Identify which cell holds the provided text, then report its (x, y) central coordinate. 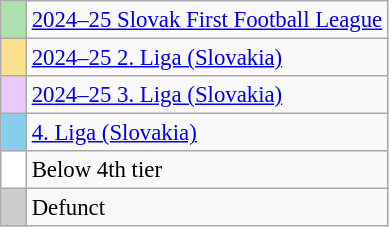
2024–25 2. Liga (Slovakia) (206, 58)
2024–25 Slovak First Football League (206, 20)
Defunct (206, 208)
Below 4th tier (206, 170)
4. Liga (Slovakia) (206, 133)
2024–25 3. Liga (Slovakia) (206, 95)
